Extract the [X, Y] coordinate from the center of the cell holding the provided text.  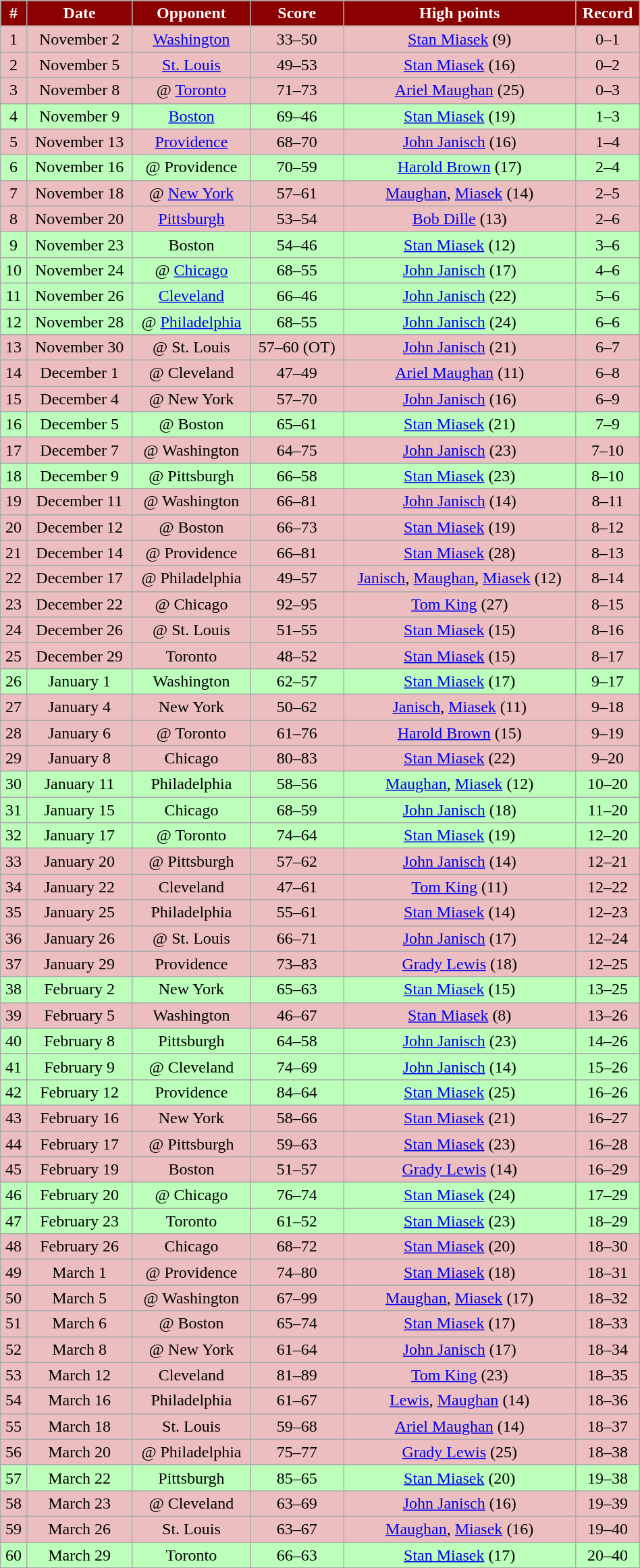
Grady Lewis (14) [460, 1170]
Stan Miasek (9) [460, 39]
0–1 [608, 39]
Maughan, Miasek (14) [460, 193]
Stan Miasek (16) [460, 65]
January 26 [80, 938]
November 28 [80, 322]
57–60 (OT) [297, 348]
January 8 [80, 759]
44 [14, 1144]
18 [14, 476]
8–13 [608, 553]
66–58 [297, 476]
25 [14, 655]
November 26 [80, 296]
54 [14, 1401]
65–63 [297, 990]
January 15 [80, 810]
March 20 [80, 1452]
Stan Miasek (22) [460, 759]
18–30 [608, 1247]
61–67 [297, 1401]
48–52 [297, 655]
February 17 [80, 1144]
85–65 [297, 1478]
18–38 [608, 1452]
57 [14, 1478]
19–39 [608, 1503]
November 2 [80, 39]
47–49 [297, 373]
Janisch, Maughan, Miasek (12) [460, 578]
Stan Miasek (24) [460, 1195]
12–25 [608, 964]
7–9 [608, 425]
9–20 [608, 759]
Opponent [192, 13]
December 29 [80, 655]
Harold Brown (17) [460, 167]
December 9 [80, 476]
66–46 [297, 296]
6–6 [608, 322]
19–40 [608, 1529]
11–20 [608, 810]
15–26 [608, 1066]
24 [14, 630]
70–59 [297, 167]
Tom King (23) [460, 1375]
27 [14, 707]
18–35 [608, 1375]
26 [14, 681]
55 [14, 1426]
18–36 [608, 1401]
March 22 [80, 1478]
31 [14, 810]
63–69 [297, 1503]
Maughan, Miasek (17) [460, 1298]
16 [14, 425]
March 26 [80, 1529]
February 16 [80, 1118]
61–76 [297, 732]
2–6 [608, 219]
11 [14, 296]
December 26 [80, 630]
38 [14, 990]
Ariel Maughan (25) [460, 90]
28 [14, 732]
0–2 [608, 65]
40 [14, 1041]
December 22 [80, 604]
39 [14, 1015]
63–67 [297, 1529]
3 [14, 90]
Lewis, Maughan (14) [460, 1401]
March 5 [80, 1298]
18–37 [608, 1426]
12 [14, 322]
84–64 [297, 1092]
Stan Miasek (14) [460, 913]
13–25 [608, 990]
Janisch, Miasek (11) [460, 707]
32 [14, 836]
February 2 [80, 990]
January 20 [80, 861]
John Janisch (21) [460, 348]
Grady Lewis (18) [460, 964]
49 [14, 1272]
23 [14, 604]
November 16 [80, 167]
9–18 [608, 707]
1–4 [608, 142]
February 5 [80, 1015]
64–75 [297, 450]
High points [460, 13]
2–5 [608, 193]
December 4 [80, 399]
December 11 [80, 502]
22 [14, 578]
November 5 [80, 65]
17 [14, 450]
66–73 [297, 527]
March 8 [80, 1349]
March 16 [80, 1401]
November 24 [80, 270]
6 [14, 167]
47 [14, 1221]
19–38 [608, 1478]
49–53 [297, 65]
November 18 [80, 193]
50–62 [297, 707]
68–70 [297, 142]
18–29 [608, 1221]
60 [14, 1555]
January 25 [80, 913]
December 12 [80, 527]
80–83 [297, 759]
61–64 [297, 1349]
February 26 [80, 1247]
1 [14, 39]
30 [14, 784]
March 23 [80, 1503]
29 [14, 759]
Bob Dille (13) [460, 219]
November 30 [80, 348]
8–16 [608, 630]
18–33 [608, 1324]
Maughan, Miasek (12) [460, 784]
10–20 [608, 784]
57–62 [297, 861]
65–61 [297, 425]
48 [14, 1247]
# [14, 13]
Date [80, 13]
0–3 [608, 90]
73–83 [297, 964]
13 [14, 348]
34 [14, 887]
19 [14, 502]
68–59 [297, 810]
18–31 [608, 1272]
58 [14, 1503]
January 11 [80, 784]
66–63 [297, 1555]
John Janisch (18) [460, 810]
7–10 [608, 450]
January 17 [80, 836]
13–26 [608, 1015]
8–14 [608, 578]
December 17 [80, 578]
January 22 [80, 887]
71–73 [297, 90]
February 19 [80, 1170]
9–19 [608, 732]
March 12 [80, 1375]
18–34 [608, 1349]
36 [14, 938]
61–52 [297, 1221]
November 9 [80, 116]
49–57 [297, 578]
February 8 [80, 1041]
Ariel Maughan (11) [460, 373]
6–9 [608, 399]
51–57 [297, 1170]
Stan Miasek (18) [460, 1272]
16–29 [608, 1170]
76–74 [297, 1195]
74–80 [297, 1272]
74–69 [297, 1066]
Record [608, 13]
Harold Brown (15) [460, 732]
53–54 [297, 219]
16–27 [608, 1118]
January 29 [80, 964]
November 8 [80, 90]
46 [14, 1195]
8 [14, 219]
33 [14, 861]
57–61 [297, 193]
57–70 [297, 399]
55–61 [297, 913]
62–57 [297, 681]
59 [14, 1529]
Grady Lewis (25) [460, 1452]
2–4 [608, 167]
12–21 [608, 861]
March 18 [80, 1426]
56 [14, 1452]
February 23 [80, 1221]
February 9 [80, 1066]
3–6 [608, 244]
74–64 [297, 836]
8–12 [608, 527]
92–95 [297, 604]
81–89 [297, 1375]
January 1 [80, 681]
14 [14, 373]
10 [14, 270]
14–26 [608, 1041]
37 [14, 964]
5–6 [608, 296]
6–8 [608, 373]
45 [14, 1170]
54–46 [297, 244]
67–99 [297, 1298]
12–20 [608, 836]
November 23 [80, 244]
4 [14, 116]
6–7 [608, 348]
Score [297, 13]
43 [14, 1118]
November 13 [80, 142]
8–17 [608, 655]
Tom King (27) [460, 604]
Maughan, Miasek (16) [460, 1529]
March 1 [80, 1272]
1–3 [608, 116]
Ariel Maughan (14) [460, 1426]
21 [14, 553]
Stan Miasek (25) [460, 1092]
15 [14, 399]
52 [14, 1349]
75–77 [297, 1452]
18–32 [608, 1298]
17–29 [608, 1195]
50 [14, 1298]
35 [14, 913]
5 [14, 142]
8–11 [608, 502]
46–67 [297, 1015]
December 1 [80, 373]
12–22 [608, 887]
65–74 [297, 1324]
John Janisch (24) [460, 322]
16–26 [608, 1092]
47–61 [297, 887]
42 [14, 1092]
9–17 [608, 681]
51–55 [297, 630]
John Janisch (22) [460, 296]
Stan Miasek (12) [460, 244]
February 12 [80, 1092]
March 29 [80, 1555]
January 6 [80, 732]
69–46 [297, 116]
December 5 [80, 425]
Stan Miasek (28) [460, 553]
January 4 [80, 707]
9 [14, 244]
November 20 [80, 219]
4–6 [608, 270]
53 [14, 1375]
December 14 [80, 553]
12–24 [608, 938]
66–71 [297, 938]
16–28 [608, 1144]
8–10 [608, 476]
2 [14, 65]
64–58 [297, 1041]
Stan Miasek (8) [460, 1015]
7 [14, 193]
58–56 [297, 784]
20 [14, 527]
41 [14, 1066]
33–50 [297, 39]
20–40 [608, 1555]
March 6 [80, 1324]
59–68 [297, 1426]
December 7 [80, 450]
68–72 [297, 1247]
58–66 [297, 1118]
12–23 [608, 913]
Tom King (11) [460, 887]
59–63 [297, 1144]
February 20 [80, 1195]
51 [14, 1324]
8–15 [608, 604]
